Determine the [X, Y] coordinate at the center of the cell enclosing the given text.  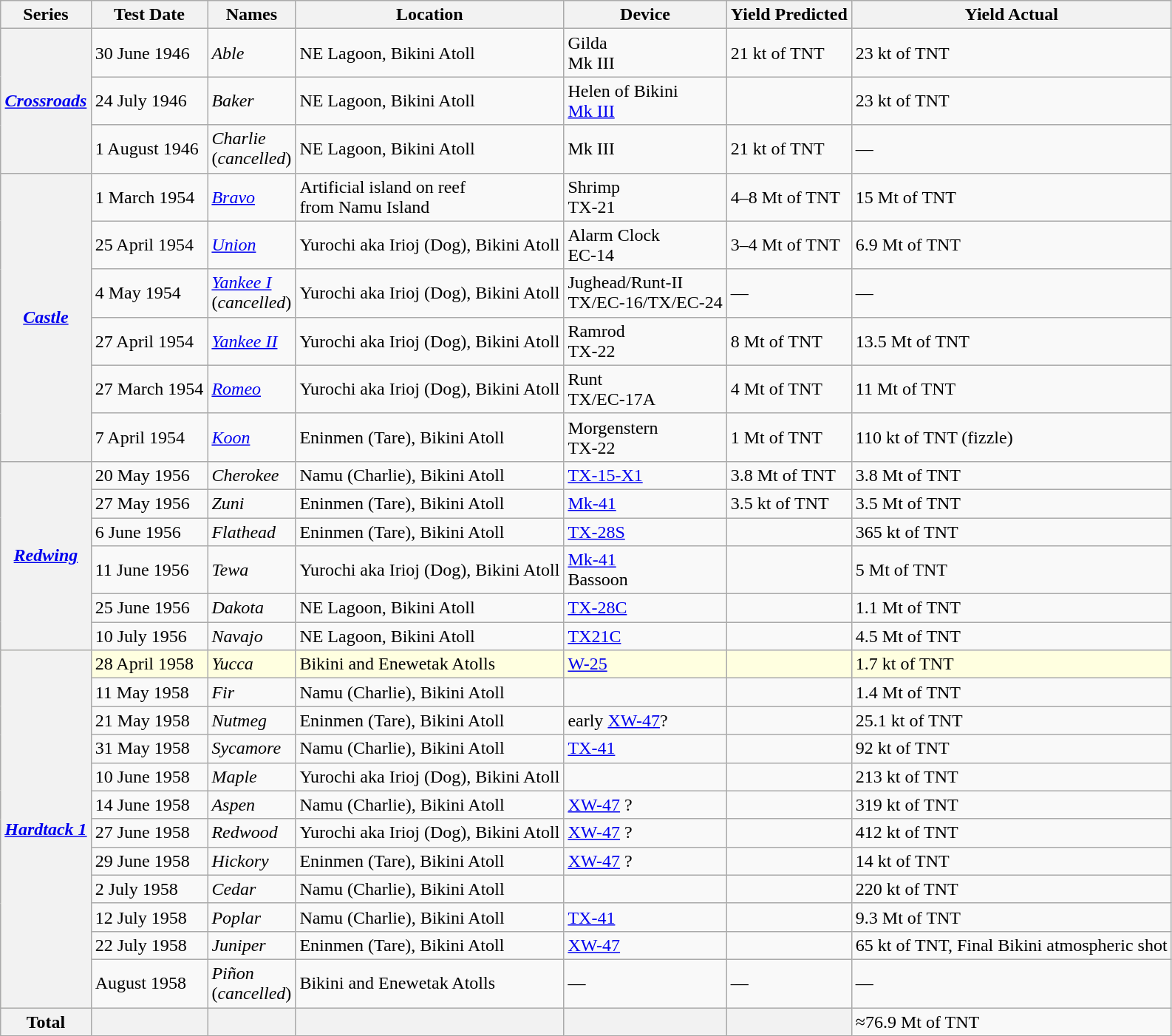
Aspen [251, 805]
Flathead [251, 531]
Baker [251, 100]
110 kt of TNT (fizzle) [1011, 437]
8 Mt of TNT [789, 341]
31 May 1958 [149, 749]
Alarm ClockEC-14 [645, 245]
10 July 1956 [149, 636]
30 June 1946 [149, 53]
MorgensternTX-22 [645, 437]
Yield Actual [1011, 15]
1.4 Mt of TNT [1011, 692]
4 Mt of TNT [789, 389]
24 July 1946 [149, 100]
Yield Predicted [789, 15]
365 kt of TNT [1011, 531]
4.5 Mt of TNT [1011, 636]
Redwood [251, 833]
Charlie (cancelled) [251, 149]
25 June 1956 [149, 608]
Ramrod TX-22 [645, 341]
14 June 1958 [149, 805]
Mk III [645, 149]
TX-15-X1 [645, 475]
5 Mt of TNT [1011, 570]
Mk-41Bassoon [645, 570]
14 kt of TNT [1011, 861]
2 July 1958 [149, 889]
Nutmeg [251, 720]
Navajo [251, 636]
27 June 1958 [149, 833]
Koon [251, 437]
3–4 Mt of TNT [789, 245]
11 June 1956 [149, 570]
Maple [251, 777]
65 kt of TNT, Final Bikini atmospheric shot [1011, 945]
Hardtack 1 [46, 829]
TX21C [645, 636]
Crossroads [46, 100]
Dakota [251, 608]
Yankee II [251, 341]
XW-47 [645, 945]
Yankee I(cancelled) [251, 293]
11 Mt of TNT [1011, 389]
Tewa [251, 570]
27 March 1954 [149, 389]
412 kt of TNT [1011, 833]
1 August 1946 [149, 149]
Romeo [251, 389]
6.9 Mt of TNT [1011, 245]
Yucca [251, 664]
25.1 kt of TNT [1011, 720]
Piñon(cancelled) [251, 983]
Cherokee [251, 475]
92 kt of TNT [1011, 749]
1 March 1954 [149, 197]
Test Date [149, 15]
GildaMk III [645, 53]
1 Mt of TNT [789, 437]
TX-28C [645, 608]
Hickory [251, 861]
Device [645, 15]
Artificial island on reef from Namu Island [430, 197]
Union [251, 245]
4–8 Mt of TNT [789, 197]
12 July 1958 [149, 917]
≈76.9 Mt of TNT [1011, 1022]
3.5 kt of TNT [789, 503]
Cedar [251, 889]
RuntTX/EC-17A [645, 389]
25 April 1954 [149, 245]
early XW-47? [645, 720]
21 May 1958 [149, 720]
Location [430, 15]
Castle [46, 317]
TX-28S [645, 531]
W-25 [645, 664]
Series [46, 15]
Redwing [46, 556]
20 May 1956 [149, 475]
Poplar [251, 917]
Bravo [251, 197]
Total [46, 1022]
29 June 1958 [149, 861]
11 May 1958 [149, 692]
22 July 1958 [149, 945]
6 June 1956 [149, 531]
220 kt of TNT [1011, 889]
1.7 kt of TNT [1011, 664]
Fir [251, 692]
Sycamore [251, 749]
1.1 Mt of TNT [1011, 608]
Able [251, 53]
Mk-41 [645, 503]
9.3 Mt of TNT [1011, 917]
10 June 1958 [149, 777]
Shrimp TX-21 [645, 197]
3.5 Mt of TNT [1011, 503]
27 May 1956 [149, 503]
Names [251, 15]
Helen of Bikini Mk III [645, 100]
Juniper [251, 945]
4 May 1954 [149, 293]
15 Mt of TNT [1011, 197]
August 1958 [149, 983]
213 kt of TNT [1011, 777]
13.5 Mt of TNT [1011, 341]
27 April 1954 [149, 341]
Zuni [251, 503]
7 April 1954 [149, 437]
319 kt of TNT [1011, 805]
28 April 1958 [149, 664]
Jughead/Runt-II TX/EC-16/TX/EC-24 [645, 293]
